Detect which cell encompasses the target text, then output its [x, y] center coordinate. 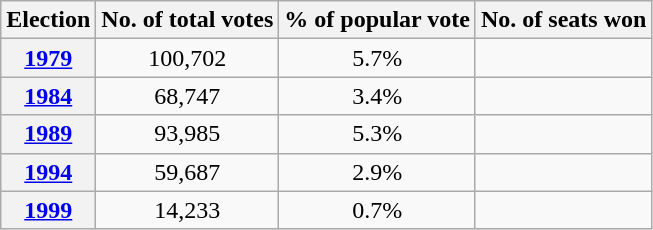
5.7% [378, 58]
No. of total votes [188, 20]
Election [48, 20]
1999 [48, 210]
1994 [48, 172]
93,985 [188, 134]
100,702 [188, 58]
5.3% [378, 134]
1979 [48, 58]
59,687 [188, 172]
3.4% [378, 96]
2.9% [378, 172]
% of popular vote [378, 20]
0.7% [378, 210]
1984 [48, 96]
68,747 [188, 96]
1989 [48, 134]
No. of seats won [563, 20]
14,233 [188, 210]
